Extract the (X, Y) coordinate from the center of the cell holding the provided text.  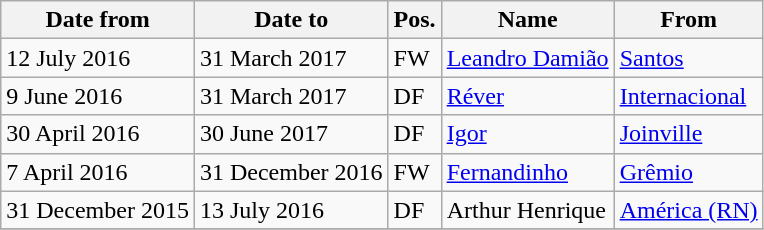
13 July 2016 (291, 210)
7 April 2016 (98, 172)
Internacional (688, 96)
Grêmio (688, 172)
Igor (528, 134)
31 December 2016 (291, 172)
América (RN) (688, 210)
30 April 2016 (98, 134)
Joinville (688, 134)
31 December 2015 (98, 210)
Name (528, 20)
9 June 2016 (98, 96)
Santos (688, 58)
Fernandinho (528, 172)
30 June 2017 (291, 134)
From (688, 20)
Date to (291, 20)
Date from (98, 20)
Arthur Henrique (528, 210)
12 July 2016 (98, 58)
Pos. (414, 20)
Réver (528, 96)
Leandro Damião (528, 58)
